Search for the cell housing the specified text and yield its [X, Y] center coordinate. 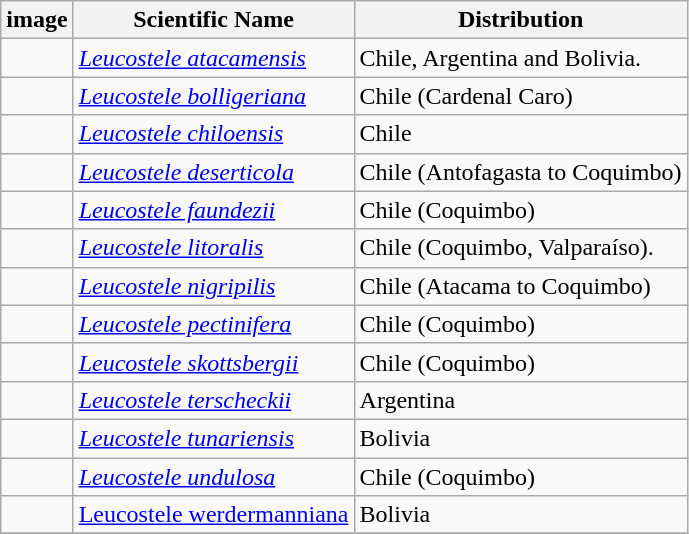
Leucostele nigripilis [214, 286]
Leucostele tunariensis [214, 438]
Chile (Cardenal Caro) [520, 96]
Chile (Atacama to Coquimbo) [520, 286]
Scientific Name [214, 20]
Leucostele werdermanniana [214, 515]
Leucostele chiloensis [214, 134]
Argentina [520, 400]
Chile (Coquimbo, Valparaíso). [520, 248]
Leucostele bolligeriana [214, 96]
Distribution [520, 20]
Leucostele skottsbergii [214, 362]
Leucostele terscheckii [214, 400]
Leucostele undulosa [214, 477]
Leucostele faundezii [214, 210]
Chile (Antofagasta to Coquimbo) [520, 172]
Leucostele deserticola [214, 172]
Chile [520, 134]
Leucostele atacamensis [214, 58]
Leucostele litoralis [214, 248]
Chile, Argentina and Bolivia. [520, 58]
image [37, 20]
Leucostele pectinifera [214, 324]
